Determine the (X, Y) coordinate at the center of the cell enclosing the given text.  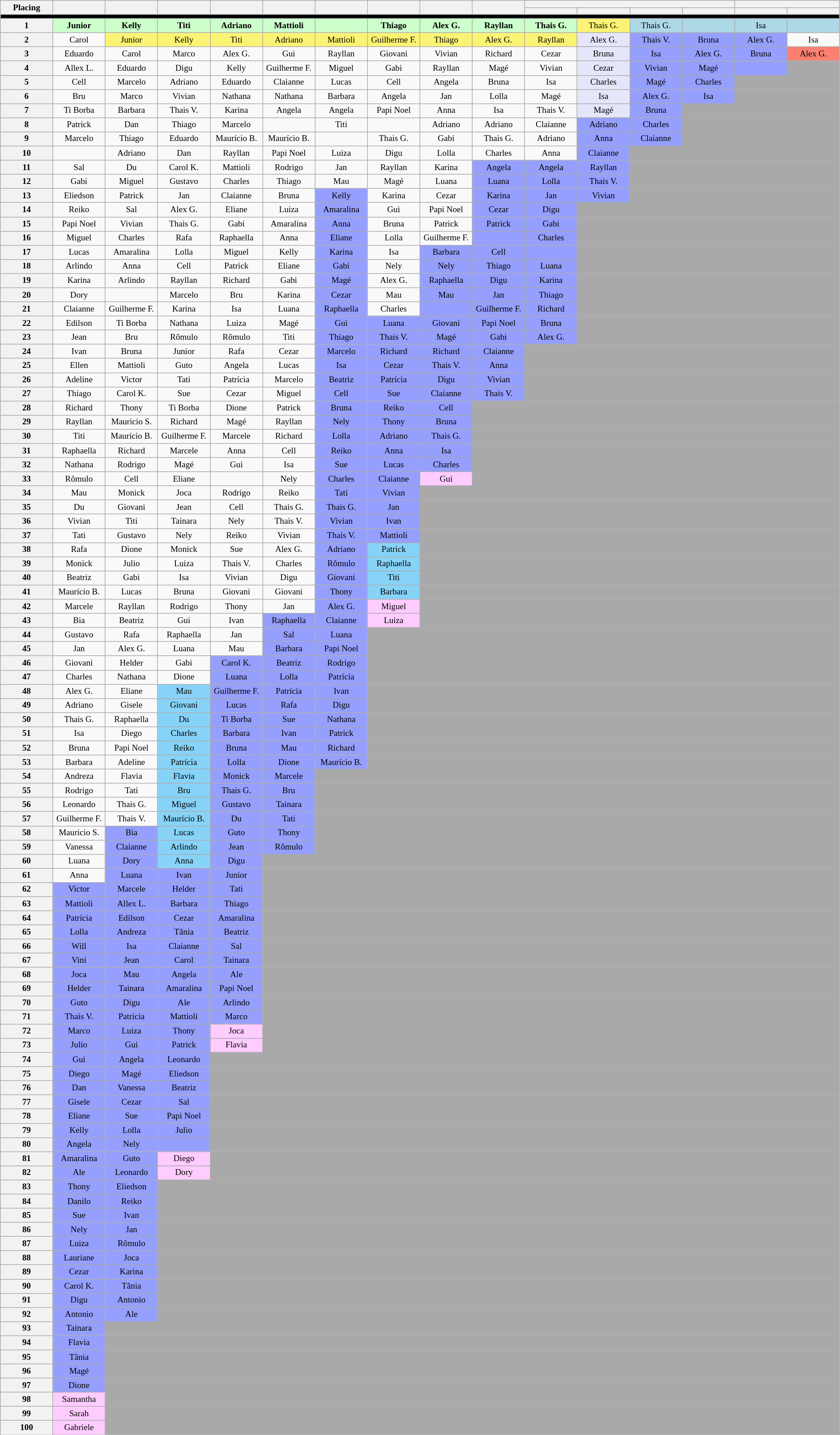
26 (27, 380)
89 (27, 1272)
41 (27, 592)
Gabriele (79, 1428)
39 (27, 564)
21 (27, 309)
74 (27, 1059)
82 (27, 1173)
77 (27, 1102)
11 (27, 167)
19 (27, 281)
84 (27, 1201)
64 (27, 918)
59 (27, 847)
48 (27, 691)
Placing (27, 8)
2 (27, 40)
44 (27, 635)
3 (27, 54)
6 (27, 97)
57 (27, 819)
35 (27, 507)
Samantha (79, 1399)
18 (27, 266)
5 (27, 82)
71 (27, 1017)
81 (27, 1159)
86 (27, 1230)
16 (27, 238)
29 (27, 422)
60 (27, 861)
46 (27, 663)
40 (27, 578)
80 (27, 1145)
67 (27, 961)
24 (27, 351)
79 (27, 1130)
73 (27, 1045)
95 (27, 1357)
20 (27, 295)
30 (27, 436)
50 (27, 720)
99 (27, 1414)
7 (27, 111)
83 (27, 1187)
66 (27, 946)
90 (27, 1286)
69 (27, 989)
100 (27, 1428)
32 (27, 465)
33 (27, 479)
36 (27, 521)
Sarah (79, 1414)
53 (27, 762)
72 (27, 1031)
43 (27, 620)
45 (27, 649)
47 (27, 677)
54 (27, 776)
8 (27, 125)
28 (27, 408)
22 (27, 323)
51 (27, 734)
4 (27, 68)
27 (27, 394)
23 (27, 337)
12 (27, 181)
62 (27, 889)
68 (27, 974)
78 (27, 1116)
56 (27, 805)
37 (27, 535)
88 (27, 1258)
92 (27, 1315)
85 (27, 1215)
10 (27, 153)
49 (27, 705)
15 (27, 224)
Vini (79, 961)
97 (27, 1385)
98 (27, 1399)
55 (27, 790)
91 (27, 1300)
38 (27, 550)
9 (27, 139)
Will (79, 946)
42 (27, 606)
96 (27, 1371)
13 (27, 196)
58 (27, 833)
63 (27, 904)
70 (27, 1003)
31 (27, 451)
52 (27, 748)
14 (27, 210)
Ellen (79, 366)
93 (27, 1328)
76 (27, 1088)
34 (27, 493)
94 (27, 1343)
Danilo (79, 1201)
Lauriane (79, 1258)
65 (27, 932)
75 (27, 1074)
17 (27, 252)
1 (27, 26)
61 (27, 876)
25 (27, 366)
87 (27, 1243)
